Find where the given text appears and provide that cell's center as (x, y) coordinate. 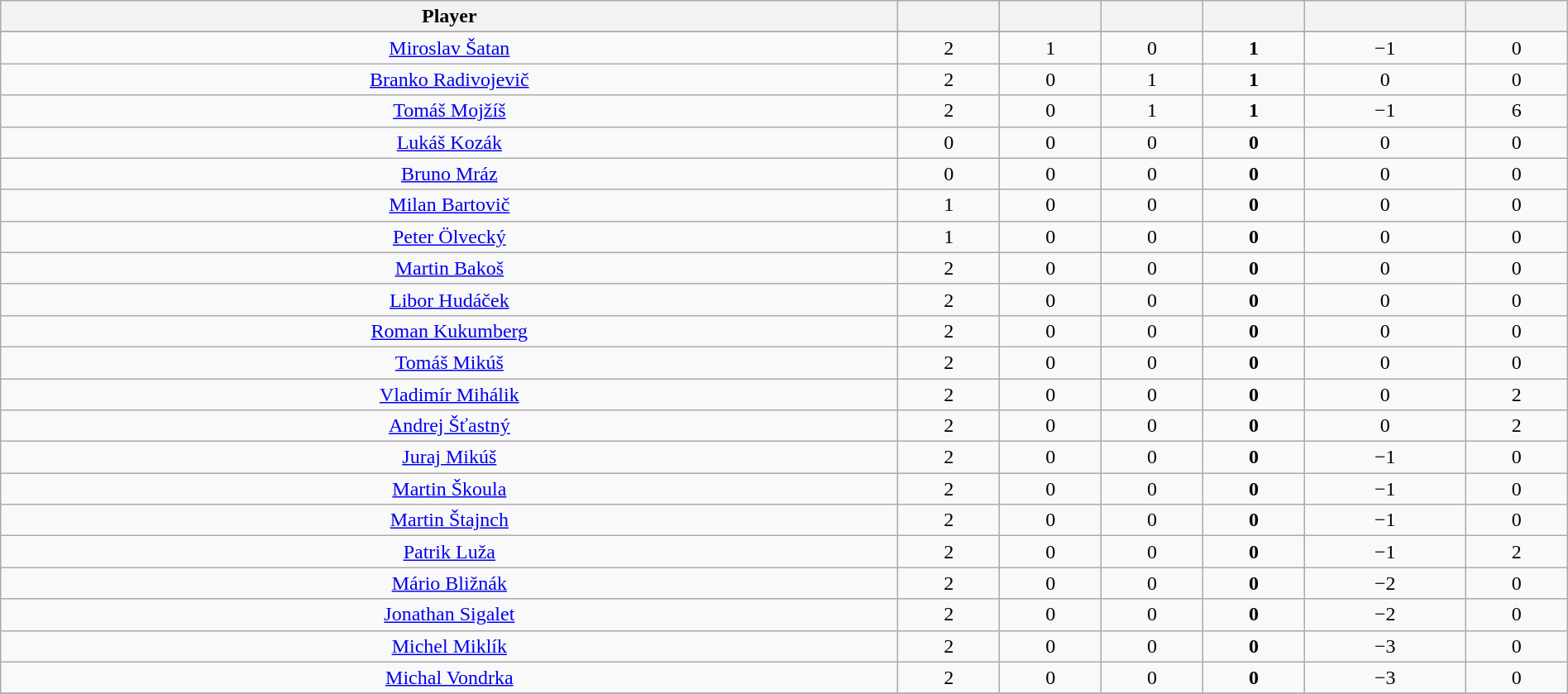
6 (1517, 111)
Jonathan Sigalet (450, 615)
Mário Bližnák (450, 583)
Bruno Mráz (450, 174)
Martin Štajnch (450, 520)
Lukáš Kozák (450, 142)
Peter Ölvecký (450, 237)
Miroslav Šatan (450, 48)
Patrik Luža (450, 552)
Libor Hudáček (450, 299)
Milan Bartovič (450, 205)
Branko Radivojevič (450, 79)
Roman Kukumberg (450, 331)
Vladimír Mihálik (450, 395)
Player (450, 17)
Juraj Mikúš (450, 457)
Andrej Šťastný (450, 426)
Martin Bakoš (450, 268)
Tomáš Mojžíš (450, 111)
Michel Miklík (450, 646)
Michal Vondrka (450, 677)
Tomáš Mikúš (450, 362)
Martin Škoula (450, 489)
